Locate the cell with the specified text and output its (x, y) center coordinate. 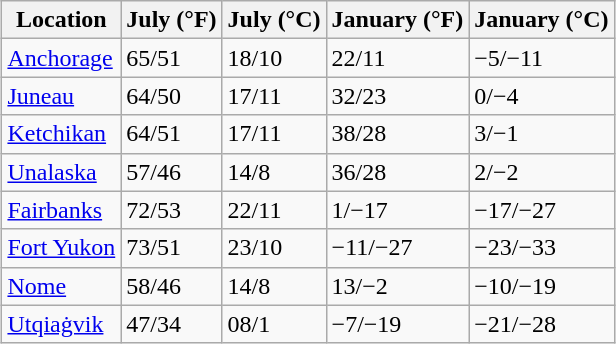
08/1 (274, 324)
36/28 (398, 172)
July (°C) (274, 20)
64/51 (172, 134)
Nome (62, 286)
58/46 (172, 286)
73/51 (172, 248)
Anchorage (62, 58)
July (°F) (172, 20)
2/−2 (542, 172)
65/51 (172, 58)
47/34 (172, 324)
Unalaska (62, 172)
Location (62, 20)
32/23 (398, 96)
Fort Yukon (62, 248)
January (°F) (398, 20)
−21/−28 (542, 324)
23/10 (274, 248)
−17/−27 (542, 210)
72/53 (172, 210)
−11/−27 (398, 248)
57/46 (172, 172)
Juneau (62, 96)
3/−1 (542, 134)
0/−4 (542, 96)
−23/−33 (542, 248)
18/10 (274, 58)
Ketchikan (62, 134)
64/50 (172, 96)
Utqiaġvik (62, 324)
13/−2 (398, 286)
38/28 (398, 134)
Fairbanks (62, 210)
−7/−19 (398, 324)
1/−17 (398, 210)
January (°C) (542, 20)
−5/−11 (542, 58)
−10/−19 (542, 286)
